Identify which cell holds the provided text, then report its (x, y) central coordinate. 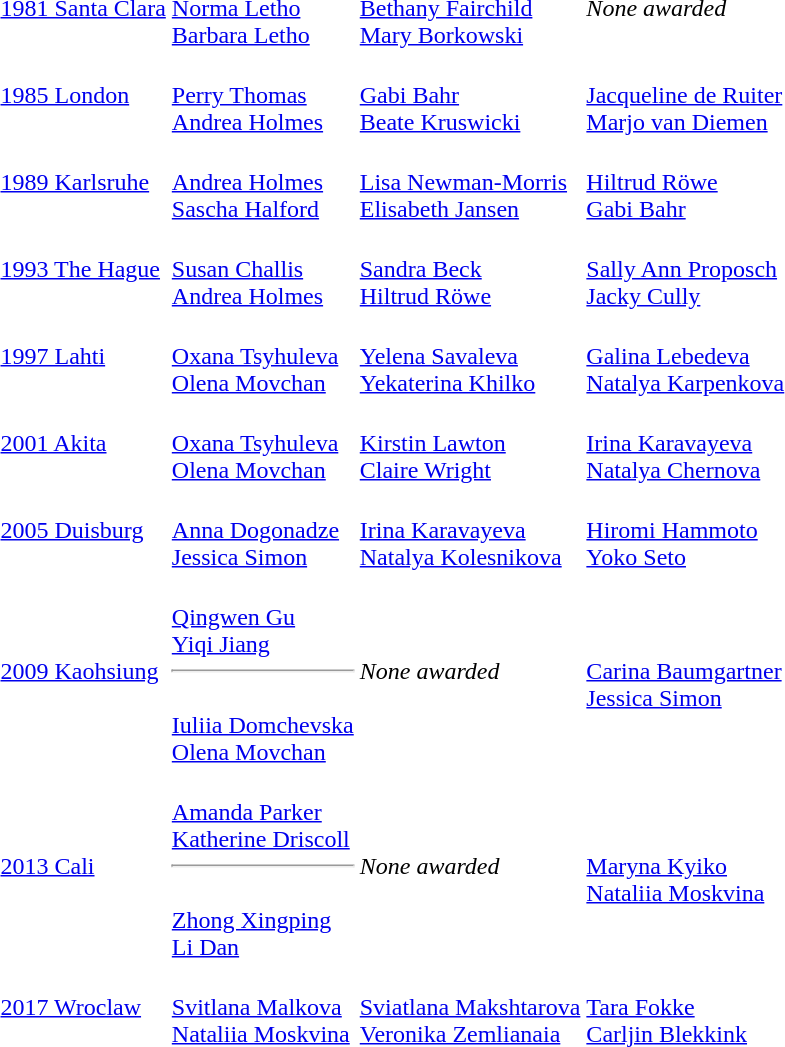
Qingwen GuYiqi Jiang Iuliia DomchevskaOlena Movchan (262, 671)
Amanda ParkerKatherine Driscoll Zhong XingpingLi Dan (262, 866)
Lisa Newman-MorrisElisabeth Jansen (470, 182)
Susan ChallisAndrea Holmes (262, 269)
Gabi BahrBeate Kruswicki (470, 95)
Anna DogonadzeJessica Simon (262, 530)
Yelena SavalevaYekaterina Khilko (470, 356)
Perry ThomasAndrea Holmes (262, 95)
Kirstin LawtonClaire Wright (470, 443)
Sandra BeckHiltrud Röwe (470, 269)
Andrea HolmesSascha Halford (262, 182)
Irina KaravayevaNatalya Kolesnikova (470, 530)
